For the text-containing cell, return its midpoint in (x, y) coordinate format. 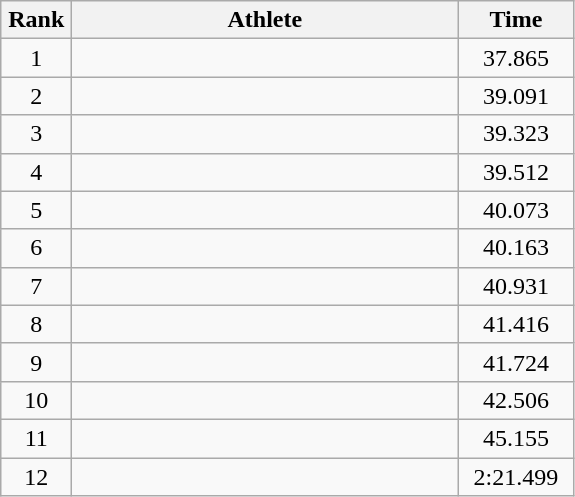
40.931 (516, 286)
6 (36, 248)
4 (36, 172)
42.506 (516, 400)
8 (36, 324)
7 (36, 286)
Time (516, 20)
39.091 (516, 96)
40.073 (516, 210)
40.163 (516, 248)
39.512 (516, 172)
45.155 (516, 438)
9 (36, 362)
10 (36, 400)
2:21.499 (516, 477)
2 (36, 96)
41.416 (516, 324)
41.724 (516, 362)
5 (36, 210)
11 (36, 438)
37.865 (516, 58)
1 (36, 58)
Athlete (265, 20)
12 (36, 477)
3 (36, 134)
Rank (36, 20)
39.323 (516, 134)
